Locate the cell with the specified text and output its (X, Y) center coordinate. 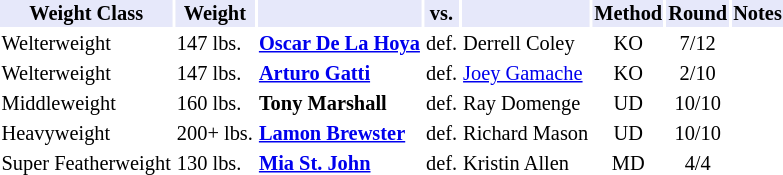
Method (628, 14)
Ray Domenge (526, 104)
Oscar De La Hoya (339, 44)
Weight Class (86, 14)
7/12 (698, 44)
2/10 (698, 74)
200+ lbs. (214, 134)
Middleweight (86, 104)
Richard Mason (526, 134)
Tony Marshall (339, 104)
Derrell Coley (526, 44)
vs. (441, 14)
Lamon Brewster (339, 134)
160 lbs. (214, 104)
Weight (214, 14)
Heavyweight (86, 134)
Arturo Gatti (339, 74)
Round (698, 14)
Joey Gamache (526, 74)
